Search for the cell housing the specified text and yield its (X, Y) center coordinate. 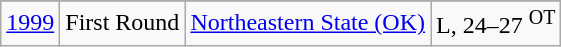
1999 (30, 24)
First Round (122, 24)
L, 24–27 OT (496, 24)
Northeastern State (OK) (308, 24)
